Return the (x, y) coordinate for the center point of the cell that contains the specified text.  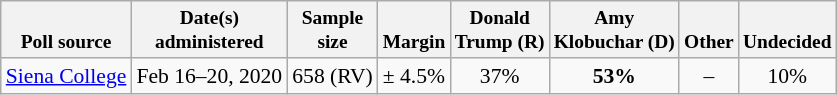
Other (708, 30)
10% (787, 76)
Date(s)administered (209, 30)
Undecided (787, 30)
37% (500, 76)
Feb 16–20, 2020 (209, 76)
– (708, 76)
658 (RV) (332, 76)
Poll source (66, 30)
53% (614, 76)
Samplesize (332, 30)
AmyKlobuchar (D) (614, 30)
Margin (414, 30)
± 4.5% (414, 76)
DonaldTrump (R) (500, 30)
Siena College (66, 76)
